Scan for the cell matching the given text and deliver its (X, Y) coordinate at center. 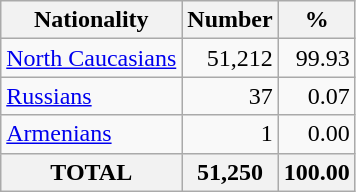
% (316, 20)
0.07 (316, 96)
51,250 (230, 172)
99.93 (316, 58)
Number (230, 20)
Russians (92, 96)
Armenians (92, 134)
TOTAL (92, 172)
1 (230, 134)
North Caucasians (92, 58)
0.00 (316, 134)
100.00 (316, 172)
51,212 (230, 58)
37 (230, 96)
Nationality (92, 20)
